Provide the (X, Y) coordinate of the cell's center where the given text is located.  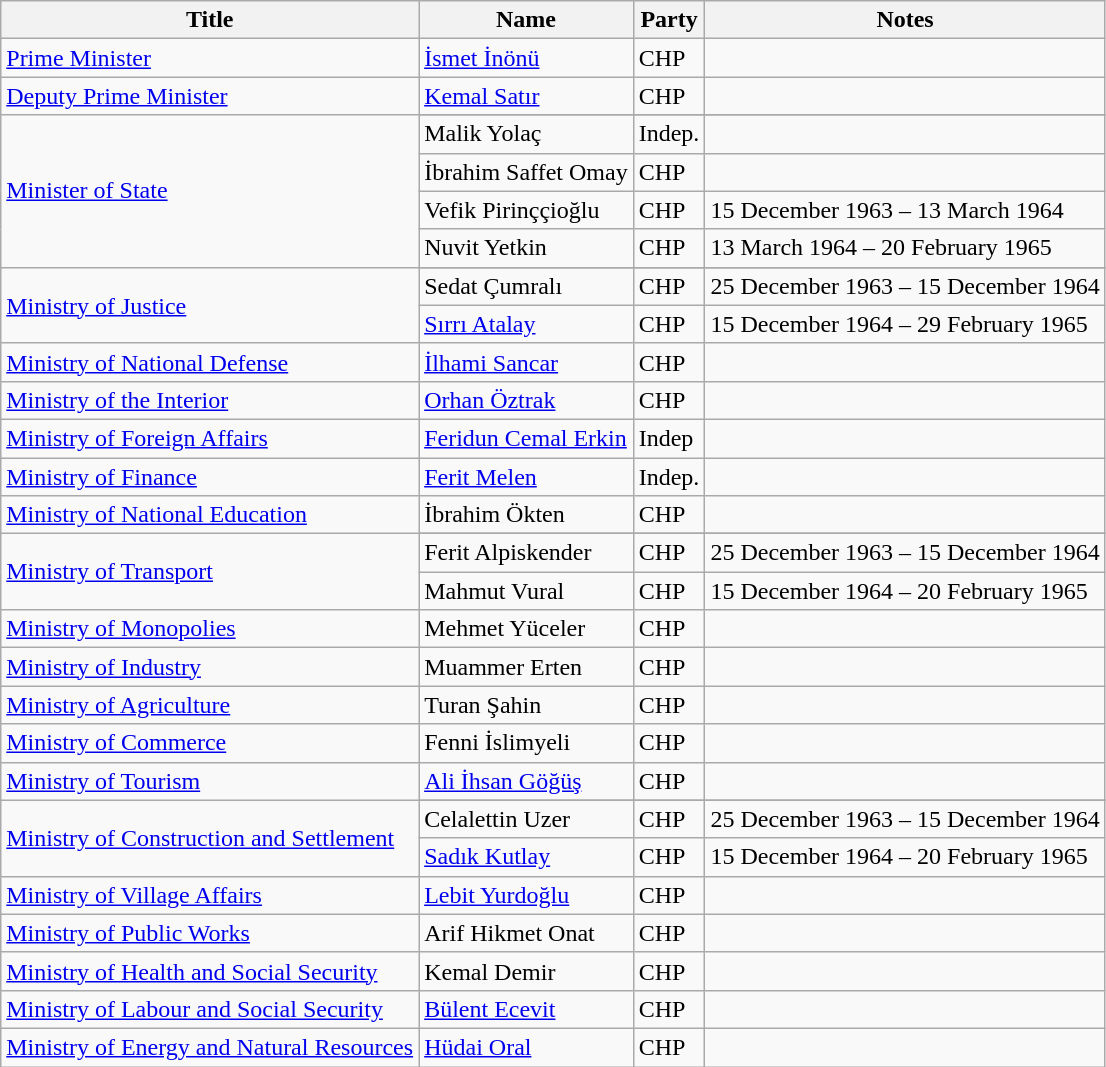
Arif Hikmet Onat (526, 933)
Ministry of Foreign Affairs (210, 438)
Hüdai Oral (526, 1047)
Bülent Ecevit (526, 1009)
Vefik Pirinççioğlu (526, 210)
Nuvit Yetkin (526, 248)
Name (526, 20)
Ministry of Monopolies (210, 629)
15 December 1963 – 13 March 1964 (905, 210)
Ministry of Labour and Social Security (210, 1009)
Ministry of Tourism (210, 781)
Sırrı Atalay (526, 324)
Indep (669, 438)
Minister of State (210, 191)
Ministry of Commerce (210, 743)
Kemal Demir (526, 971)
Malik Yolaç (526, 134)
Ministry of Health and Social Security (210, 971)
Party (669, 20)
Deputy Prime Minister (210, 96)
Prime Minister (210, 58)
Ministry of Public Works (210, 933)
Mehmet Yüceler (526, 629)
Ministry of Justice (210, 305)
Ministry of Agriculture (210, 705)
Ferit Alpiskender (526, 553)
Fenni İslimyeli (526, 743)
İlhami Sancar (526, 362)
Muammer Erten (526, 667)
İsmet İnönü (526, 58)
Ministry of National Defense (210, 362)
Ministry of Energy and Natural Resources (210, 1047)
İbrahim Ökten (526, 515)
Turan Şahin (526, 705)
Ministry of Village Affairs (210, 895)
Feridun Cemal Erkin (526, 438)
Sedat Çumralı (526, 286)
Celalettin Uzer (526, 819)
Ali İhsan Göğüş (526, 781)
Ministry of Construction and Settlement (210, 838)
İbrahim Saffet Omay (526, 172)
Ministry of Finance (210, 477)
13 March 1964 – 20 February 1965 (905, 248)
Title (210, 20)
Ferit Melen (526, 477)
Kemal Satır (526, 96)
Ministry of Industry (210, 667)
Mahmut Vural (526, 591)
15 December 1964 – 29 February 1965 (905, 324)
Ministry of the Interior (210, 400)
Ministry of National Education (210, 515)
Ministry of Transport (210, 572)
Lebit Yurdoğlu (526, 895)
Notes (905, 20)
Sadık Kutlay (526, 857)
Orhan Öztrak (526, 400)
